Detect which cell encompasses the target text, then output its [x, y] center coordinate. 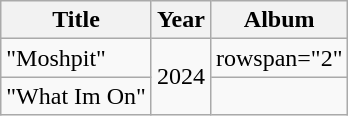
Album [279, 20]
rowspan="2" [279, 58]
Year [180, 20]
"What Im On" [76, 96]
"Moshpit" [76, 58]
2024 [180, 77]
Title [76, 20]
